Provide the (x, y) coordinate of the cell's center where the given text is located.  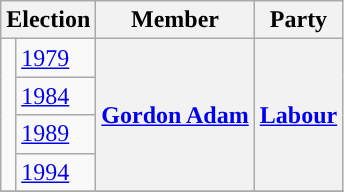
1994 (56, 172)
Labour (298, 115)
1984 (56, 96)
1989 (56, 134)
Member (175, 20)
Election (48, 20)
Gordon Adam (175, 115)
1979 (56, 58)
Party (298, 20)
